Search for the cell housing the specified text and yield its [x, y] center coordinate. 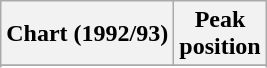
Chart (1992/93) [88, 34]
Peak position [220, 34]
